Extract the (x, y) coordinate from the center of the cell holding the provided text.  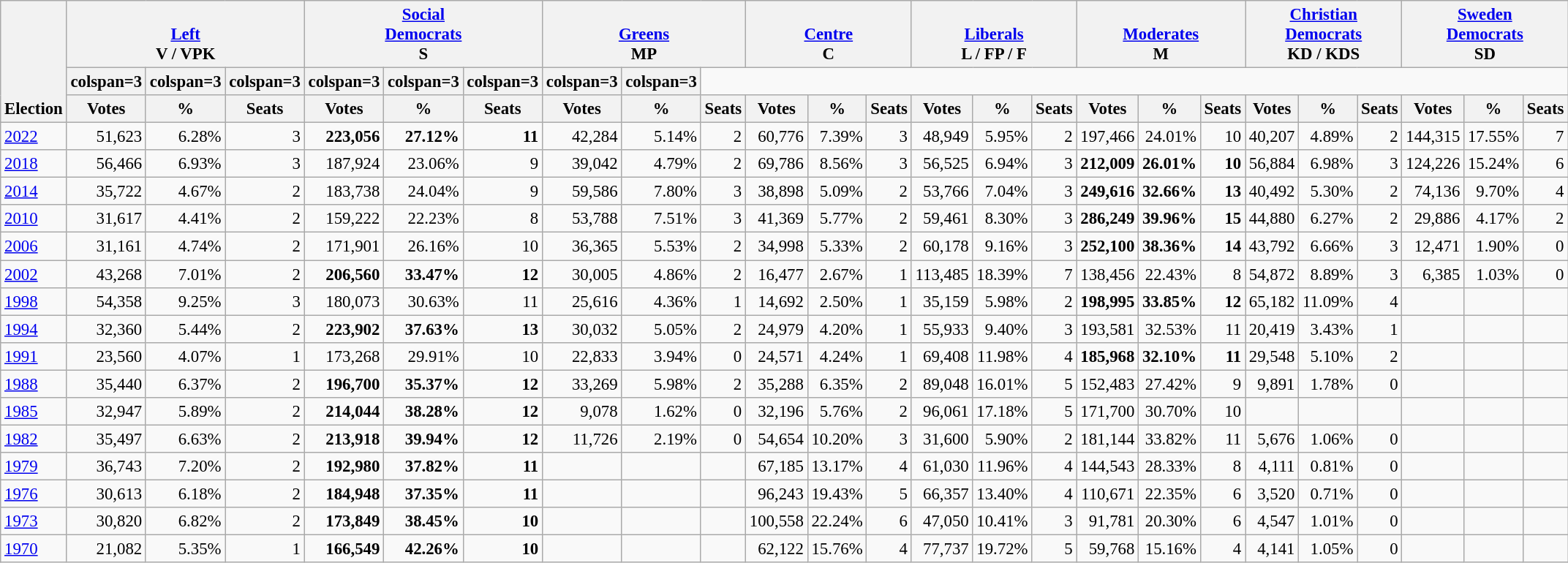
36,743 (106, 466)
31,600 (942, 439)
4.86% (661, 274)
1.06% (1328, 439)
1.90% (1493, 246)
1973 (34, 521)
66,357 (942, 494)
193,581 (1107, 329)
8.30% (1002, 219)
35,440 (106, 384)
LeftV / VPK (186, 34)
8.89% (1328, 274)
48,949 (942, 137)
2022 (34, 137)
29.91% (423, 356)
29,886 (1433, 219)
37.35% (423, 494)
14 (1223, 246)
18.39% (1002, 274)
212,009 (1107, 164)
4.36% (661, 301)
5.05% (661, 329)
33.47% (423, 274)
22.24% (837, 521)
29,548 (1271, 356)
2010 (34, 219)
15.76% (837, 549)
96,243 (777, 494)
28.33% (1170, 466)
5,676 (1271, 439)
6,385 (1433, 274)
5.44% (185, 329)
GreensMP (644, 34)
39.94% (423, 439)
4.89% (1328, 137)
13.17% (837, 466)
22,833 (581, 356)
74,136 (1433, 192)
4,111 (1271, 466)
7.39% (837, 137)
6.37% (185, 384)
180,073 (344, 301)
2.67% (837, 274)
6.18% (185, 494)
26.16% (423, 246)
11.09% (1328, 301)
6.93% (185, 164)
53,788 (581, 219)
3,520 (1271, 494)
61,030 (942, 466)
5.14% (661, 137)
2018 (34, 164)
ModeratesM (1161, 34)
19.43% (837, 494)
47,050 (942, 521)
19.72% (1002, 549)
166,549 (344, 549)
185,968 (1107, 356)
144,543 (1107, 466)
7.51% (661, 219)
23.06% (423, 164)
5.35% (185, 549)
20.30% (1170, 521)
4.20% (837, 329)
69,786 (777, 164)
65,182 (1271, 301)
35,497 (106, 439)
32,196 (777, 412)
4,141 (1271, 549)
4.79% (661, 164)
1985 (34, 412)
223,056 (344, 137)
16.01% (1002, 384)
16,477 (777, 274)
10.20% (837, 439)
5.95% (1002, 137)
17.55% (1493, 137)
223,902 (344, 329)
33.82% (1170, 439)
59,461 (942, 219)
6.28% (185, 137)
30,820 (106, 521)
7.80% (661, 192)
ChristianDemocratsKD / KDS (1323, 34)
213,918 (344, 439)
40,207 (1271, 137)
9,078 (581, 412)
5.76% (837, 412)
1991 (34, 356)
6.27% (1328, 219)
32.66% (1170, 192)
LiberalsL / FP / F (994, 34)
286,249 (1107, 219)
60,178 (942, 246)
51,623 (106, 137)
6.63% (185, 439)
38,898 (777, 192)
4,547 (1271, 521)
31,617 (106, 219)
4.24% (837, 356)
110,671 (1107, 494)
100,558 (777, 521)
4.17% (1493, 219)
1976 (34, 494)
30.70% (1170, 412)
0.81% (1328, 466)
38.45% (423, 521)
27.42% (1170, 384)
1.05% (1328, 549)
8.56% (837, 164)
144,315 (1433, 137)
35,288 (777, 384)
1.78% (1328, 384)
196,700 (344, 384)
21,082 (106, 549)
31,161 (106, 246)
22.35% (1170, 494)
38.36% (1170, 246)
44,880 (1271, 219)
11.96% (1002, 466)
59,768 (1107, 549)
183,738 (344, 192)
0.71% (1328, 494)
25,616 (581, 301)
59,586 (581, 192)
2002 (34, 274)
192,980 (344, 466)
13.40% (1002, 494)
181,144 (1107, 439)
39,042 (581, 164)
9.40% (1002, 329)
34,998 (777, 246)
20,419 (1271, 329)
5.10% (1328, 356)
171,901 (344, 246)
6.66% (1328, 246)
32.53% (1170, 329)
43,792 (1271, 246)
2.19% (661, 439)
2014 (34, 192)
1998 (34, 301)
5.89% (185, 412)
35,722 (106, 192)
24,979 (777, 329)
187,924 (344, 164)
7.20% (185, 466)
38.28% (423, 412)
32,947 (106, 412)
CentreC (828, 34)
10.41% (1002, 521)
14,692 (777, 301)
6.35% (837, 384)
7.01% (185, 274)
33.85% (1170, 301)
24,571 (777, 356)
54,654 (777, 439)
2006 (34, 246)
5.53% (661, 246)
36,365 (581, 246)
43,268 (106, 274)
26.01% (1170, 164)
6.94% (1002, 164)
39.96% (1170, 219)
60,776 (777, 137)
22.43% (1170, 274)
1.62% (661, 412)
6.82% (185, 521)
Election (34, 61)
159,222 (344, 219)
249,616 (1107, 192)
214,044 (344, 412)
206,560 (344, 274)
24.04% (423, 192)
15.16% (1170, 549)
17.18% (1002, 412)
1.01% (1328, 521)
SocialDemocratsS (423, 34)
42.26% (423, 549)
37.63% (423, 329)
7.04% (1002, 192)
1994 (34, 329)
5.30% (1328, 192)
198,995 (1107, 301)
23,560 (106, 356)
30.63% (423, 301)
173,849 (344, 521)
37.82% (423, 466)
27.12% (423, 137)
5.90% (1002, 439)
69,408 (942, 356)
9.70% (1493, 192)
9,891 (1271, 384)
89,048 (942, 384)
62,122 (777, 549)
30,005 (581, 274)
15.24% (1493, 164)
SwedenDemocratsSD (1485, 34)
30,032 (581, 329)
40,492 (1271, 192)
9.16% (1002, 246)
32,360 (106, 329)
152,483 (1107, 384)
67,185 (777, 466)
2.50% (837, 301)
15 (1223, 219)
6.98% (1328, 164)
252,100 (1107, 246)
30,613 (106, 494)
56,884 (1271, 164)
4.41% (185, 219)
5.77% (837, 219)
184,948 (344, 494)
4.74% (185, 246)
35,159 (942, 301)
173,268 (344, 356)
54,872 (1271, 274)
1970 (34, 549)
9.25% (185, 301)
124,226 (1433, 164)
35.37% (423, 384)
11,726 (581, 439)
3.94% (661, 356)
1979 (34, 466)
55,933 (942, 329)
3.43% (1328, 329)
197,466 (1107, 137)
41,369 (777, 219)
138,456 (1107, 274)
33,269 (581, 384)
1988 (34, 384)
5.33% (837, 246)
56,525 (942, 164)
1982 (34, 439)
11.98% (1002, 356)
24.01% (1170, 137)
171,700 (1107, 412)
1.03% (1493, 274)
56,466 (106, 164)
91,781 (1107, 521)
4.07% (185, 356)
22.23% (423, 219)
5.09% (837, 192)
77,737 (942, 549)
12,471 (1433, 246)
4.67% (185, 192)
32.10% (1170, 356)
53,766 (942, 192)
113,485 (942, 274)
96,061 (942, 412)
54,358 (106, 301)
42,284 (581, 137)
